For the text-containing cell, return its midpoint in (x, y) coordinate format. 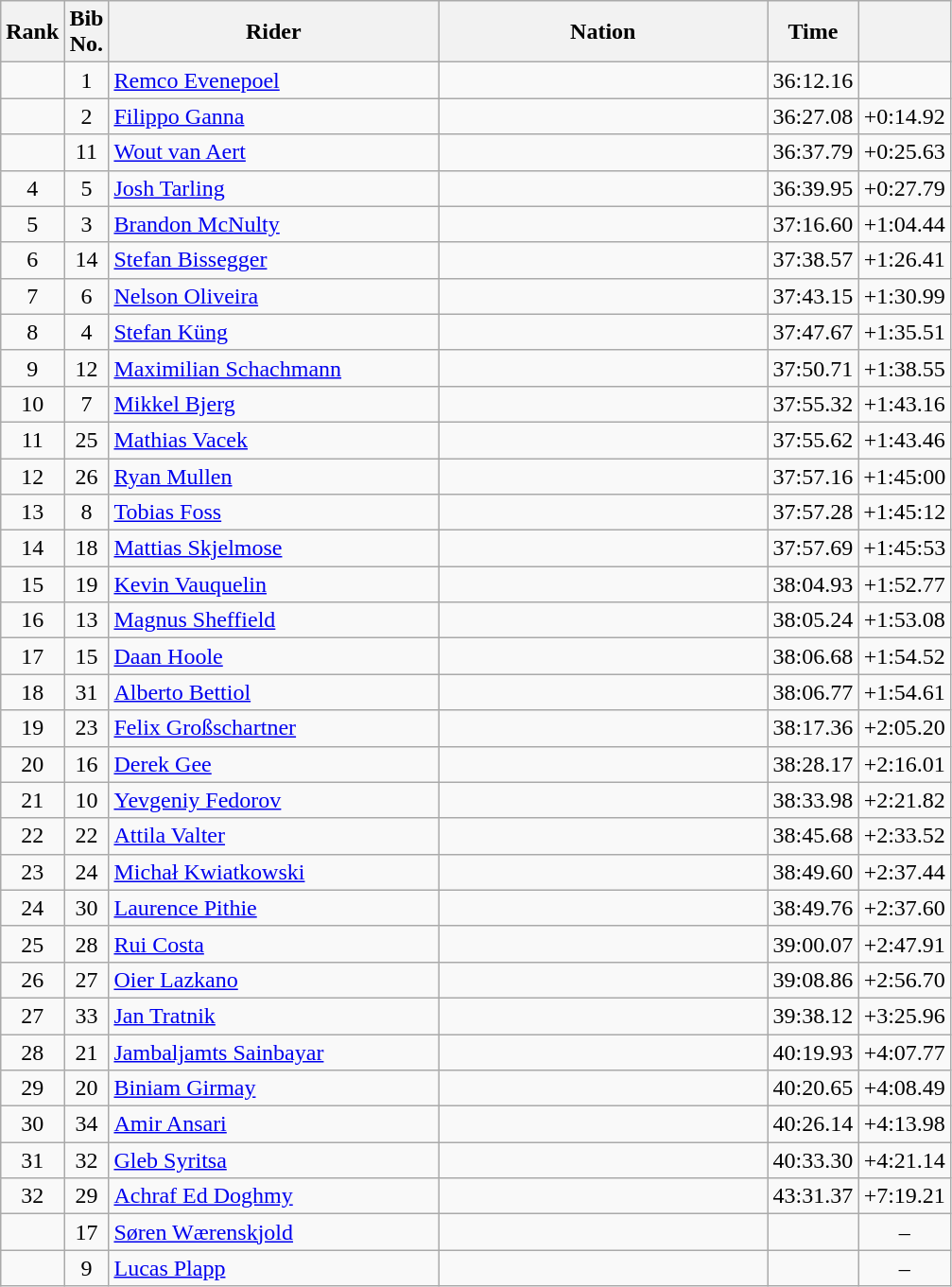
+1:04.44 (905, 224)
40:19.93 (813, 1052)
Rank (32, 32)
Stefan Bissegger (274, 260)
37:55.62 (813, 440)
36:12.16 (813, 80)
38:05.24 (813, 620)
37:43.15 (813, 296)
37:55.32 (813, 404)
3 (87, 224)
Rider (274, 32)
+0:25.63 (905, 152)
Kevin Vauquelin (274, 584)
Mikkel Bjerg (274, 404)
+1:54.52 (905, 656)
Oier Lazkano (274, 980)
37:50.71 (813, 368)
Brandon McNulty (274, 224)
Derek Gee (274, 764)
+4:07.77 (905, 1052)
+3:25.96 (905, 1016)
Nation (603, 32)
38:33.98 (813, 800)
+0:14.92 (905, 116)
Magnus Sheffield (274, 620)
40:26.14 (813, 1124)
+7:19.21 (905, 1196)
36:37.79 (813, 152)
+0:27.79 (905, 188)
38:06.68 (813, 656)
+4:08.49 (905, 1088)
37:16.60 (813, 224)
Remco Evenepoel (274, 80)
+2:05.20 (905, 728)
Michał Kwiatkowski (274, 872)
1 (87, 80)
38:49.60 (813, 872)
37:57.28 (813, 513)
+1:43.16 (905, 404)
39:08.86 (813, 980)
Laurence Pithie (274, 908)
Achraf Ed Doghmy (274, 1196)
+2:21.82 (905, 800)
33 (87, 1016)
Jambaljamts Sainbayar (274, 1052)
Søren Wærenskjold (274, 1232)
36:27.08 (813, 116)
40:20.65 (813, 1088)
+2:47.91 (905, 944)
38:17.36 (813, 728)
+2:33.52 (905, 836)
+2:37.44 (905, 872)
+1:45:53 (905, 548)
Felix Großschartner (274, 728)
+1:54.61 (905, 692)
Lucas Plapp (274, 1268)
+1:30.99 (905, 296)
Tobias Foss (274, 513)
+1:26.41 (905, 260)
+2:16.01 (905, 764)
Mathias Vacek (274, 440)
38:28.17 (813, 764)
+1:52.77 (905, 584)
Time (813, 32)
34 (87, 1124)
Yevgeniy Fedorov (274, 800)
Amir Ansari (274, 1124)
Ryan Mullen (274, 476)
2 (87, 116)
Mattias Skjelmose (274, 548)
37:57.69 (813, 548)
37:38.57 (813, 260)
+1:45:12 (905, 513)
38:06.77 (813, 692)
Josh Tarling (274, 188)
Stefan Küng (274, 332)
Daan Hoole (274, 656)
+1:45:00 (905, 476)
Maximilian Schachmann (274, 368)
40:33.30 (813, 1160)
+4:21.14 (905, 1160)
Rui Costa (274, 944)
Alberto Bettiol (274, 692)
Attila Valter (274, 836)
43:31.37 (813, 1196)
+1:43.46 (905, 440)
+1:38.55 (905, 368)
Gleb Syritsa (274, 1160)
Nelson Oliveira (274, 296)
+2:37.60 (905, 908)
36:39.95 (813, 188)
+4:13.98 (905, 1124)
+2:56.70 (905, 980)
Jan Tratnik (274, 1016)
38:04.93 (813, 584)
38:45.68 (813, 836)
Filippo Ganna (274, 116)
+1:35.51 (905, 332)
Biniam Girmay (274, 1088)
Wout van Aert (274, 152)
Bib No. (87, 32)
+1:53.08 (905, 620)
38:49.76 (813, 908)
39:38.12 (813, 1016)
39:00.07 (813, 944)
37:47.67 (813, 332)
37:57.16 (813, 476)
